Identify which cell holds the provided text, then report its [X, Y] central coordinate. 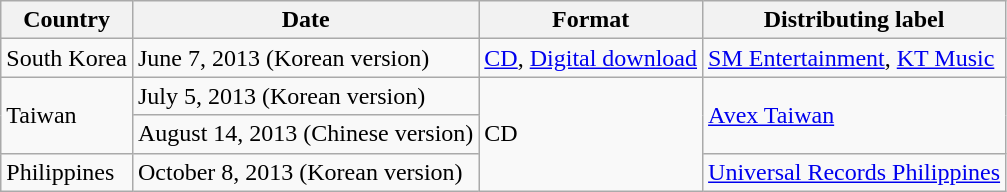
SM Entertainment, KT Music [854, 58]
Format [591, 20]
August 14, 2013 (Chinese version) [305, 134]
CD, Digital download [591, 58]
South Korea [67, 58]
Philippines [67, 172]
Taiwan [67, 115]
Avex Taiwan [854, 115]
Date [305, 20]
Country [67, 20]
June 7, 2013 (Korean version) [305, 58]
CD [591, 134]
July 5, 2013 (Korean version) [305, 96]
Distributing label [854, 20]
Universal Records Philippines [854, 172]
October 8, 2013 (Korean version) [305, 172]
